Provide the [x, y] coordinate of the cell's center where the given text is located.  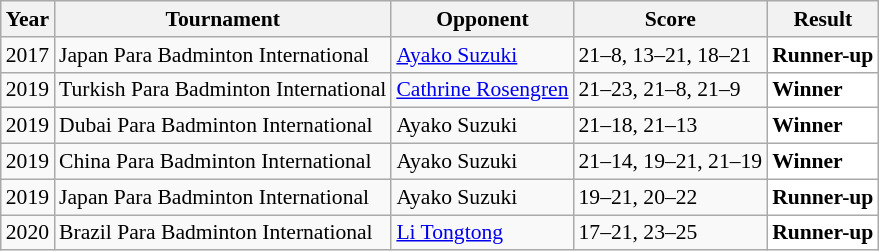
21–14, 19–21, 21–19 [671, 162]
Result [822, 19]
21–8, 13–21, 18–21 [671, 55]
Dubai Para Badminton International [222, 126]
Tournament [222, 19]
Turkish Para Badminton International [222, 90]
Li Tongtong [482, 233]
21–18, 21–13 [671, 126]
21–23, 21–8, 21–9 [671, 90]
Score [671, 19]
2017 [28, 55]
17–21, 23–25 [671, 233]
Cathrine Rosengren [482, 90]
Year [28, 19]
Opponent [482, 19]
2020 [28, 233]
19–21, 20–22 [671, 197]
China Para Badminton International [222, 162]
Brazil Para Badminton International [222, 233]
